Search for the cell housing the specified text and yield its (x, y) center coordinate. 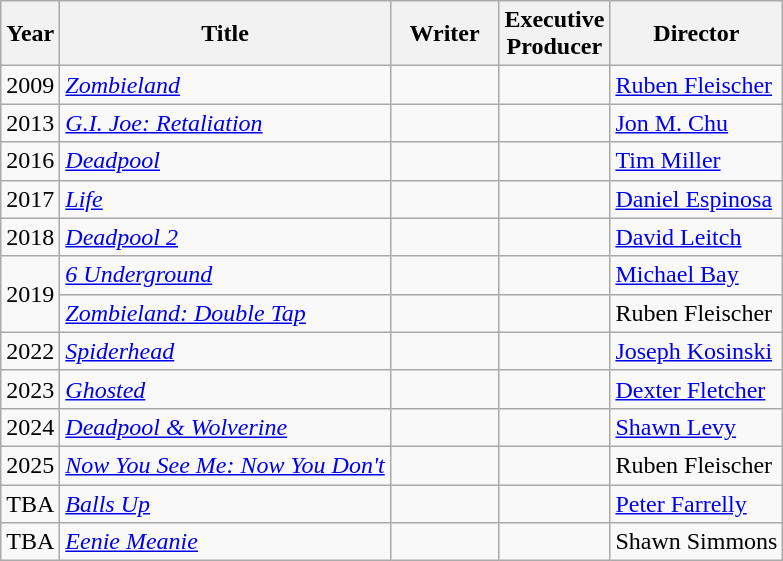
Jon M. Chu (696, 123)
Tim Miller (696, 161)
Eenie Meanie (225, 542)
Life (225, 199)
2022 (30, 351)
2013 (30, 123)
Balls Up (225, 503)
David Leitch (696, 237)
ExecutiveProducer (554, 34)
Shawn Simmons (696, 542)
Zombieland (225, 85)
Deadpool & Wolverine (225, 427)
2017 (30, 199)
2009 (30, 85)
2018 (30, 237)
Director (696, 34)
Shawn Levy (696, 427)
Writer (444, 34)
Michael Bay (696, 275)
Zombieland: Double Tap (225, 313)
Spiderhead (225, 351)
2016 (30, 161)
2025 (30, 465)
2019 (30, 294)
Year (30, 34)
Joseph Kosinski (696, 351)
2024 (30, 427)
Dexter Fletcher (696, 389)
Title (225, 34)
Deadpool (225, 161)
Peter Farrelly (696, 503)
6 Underground (225, 275)
G.I. Joe: Retaliation (225, 123)
Ghosted (225, 389)
Now You See Me: Now You Don't (225, 465)
Daniel Espinosa (696, 199)
Deadpool 2 (225, 237)
2023 (30, 389)
